Extract the [x, y] coordinate from the center of the cell holding the provided text.  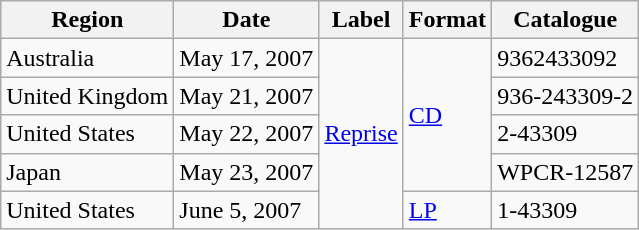
May 21, 2007 [246, 96]
May 17, 2007 [246, 58]
Australia [88, 58]
9362433092 [566, 58]
May 23, 2007 [246, 172]
Date [246, 20]
Japan [88, 172]
Reprise [361, 134]
Catalogue [566, 20]
June 5, 2007 [246, 210]
United Kingdom [88, 96]
Label [361, 20]
WPCR-12587 [566, 172]
2-43309 [566, 134]
May 22, 2007 [246, 134]
LP [447, 210]
936-243309-2 [566, 96]
1-43309 [566, 210]
Region [88, 20]
Format [447, 20]
CD [447, 115]
